Output the (x, y) coordinate of the center of the cell containing the given text.  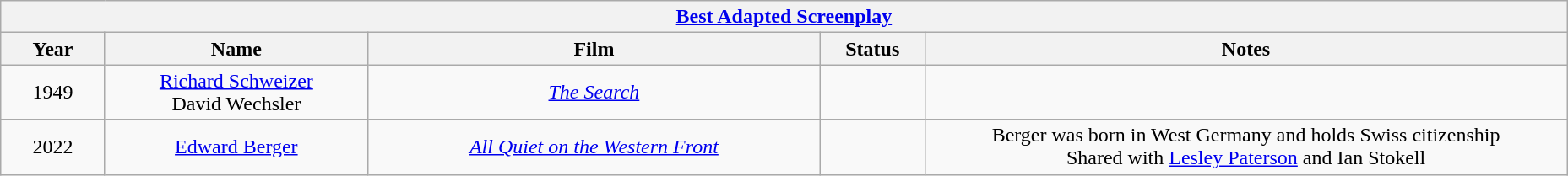
Year (53, 49)
Notes (1246, 49)
Richard SchweizerDavid Wechsler (236, 93)
2022 (53, 147)
Edward Berger (236, 147)
Film (594, 49)
1949 (53, 93)
The Search (594, 93)
Status (872, 49)
All Quiet on the Western Front (594, 147)
Berger was born in West Germany and holds Swiss citizenshipShared with Lesley Paterson and Ian Stokell (1246, 147)
Name (236, 49)
Best Adapted Screenplay (784, 17)
